From the cell containing the given text, extract its center point as [x, y] coordinate. 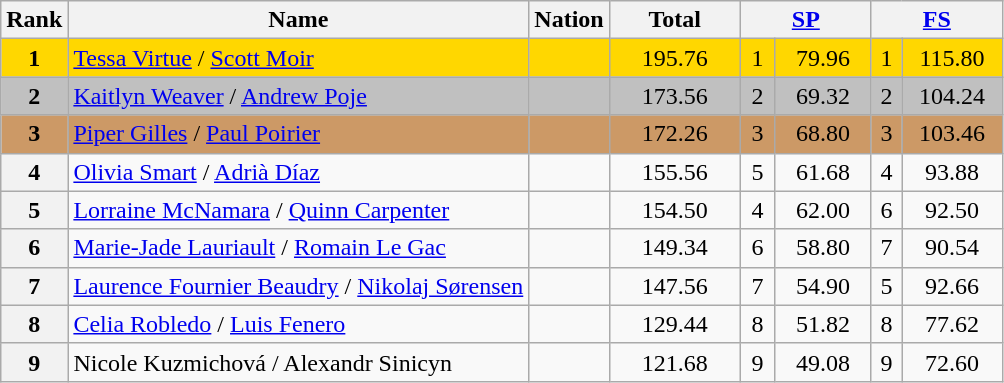
Celia Robledo / Luis Fenero [298, 324]
195.76 [674, 58]
172.26 [674, 134]
Piper Gilles / Paul Poirier [298, 134]
51.82 [824, 324]
93.88 [952, 172]
Nicole Kuzmichová / Alexandr Sinicyn [298, 362]
115.80 [952, 58]
147.56 [674, 286]
173.56 [674, 96]
62.00 [824, 210]
154.50 [674, 210]
69.32 [824, 96]
Total [674, 20]
FS [936, 20]
Lorraine McNamara / Quinn Carpenter [298, 210]
90.54 [952, 248]
72.60 [952, 362]
103.46 [952, 134]
Laurence Fournier Beaudry / Nikolaj Sørensen [298, 286]
92.50 [952, 210]
Name [298, 20]
Nation [569, 20]
129.44 [674, 324]
54.90 [824, 286]
Kaitlyn Weaver / Andrew Poje [298, 96]
49.08 [824, 362]
79.96 [824, 58]
92.66 [952, 286]
77.62 [952, 324]
61.68 [824, 172]
Marie-Jade Lauriault / Romain Le Gac [298, 248]
Rank [34, 20]
104.24 [952, 96]
149.34 [674, 248]
58.80 [824, 248]
SP [806, 20]
155.56 [674, 172]
Tessa Virtue / Scott Moir [298, 58]
68.80 [824, 134]
Olivia Smart / Adrià Díaz [298, 172]
121.68 [674, 362]
